Pinpoint the cell where the given text exists, returning its [X, Y] midpoint coordinate. 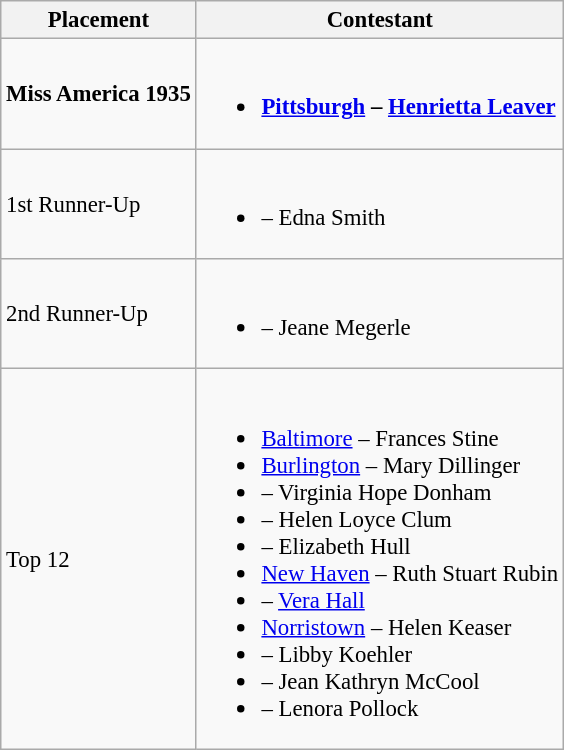
– Jeane Megerle [380, 314]
Miss America 1935 [98, 94]
1st Runner-Up [98, 204]
Pittsburgh – Henrietta Leaver [380, 94]
– Edna Smith [380, 204]
Contestant [380, 20]
2nd Runner-Up [98, 314]
Top 12 [98, 559]
Placement [98, 20]
